Return the [x, y] coordinate for the center point of the cell that contains the specified text.  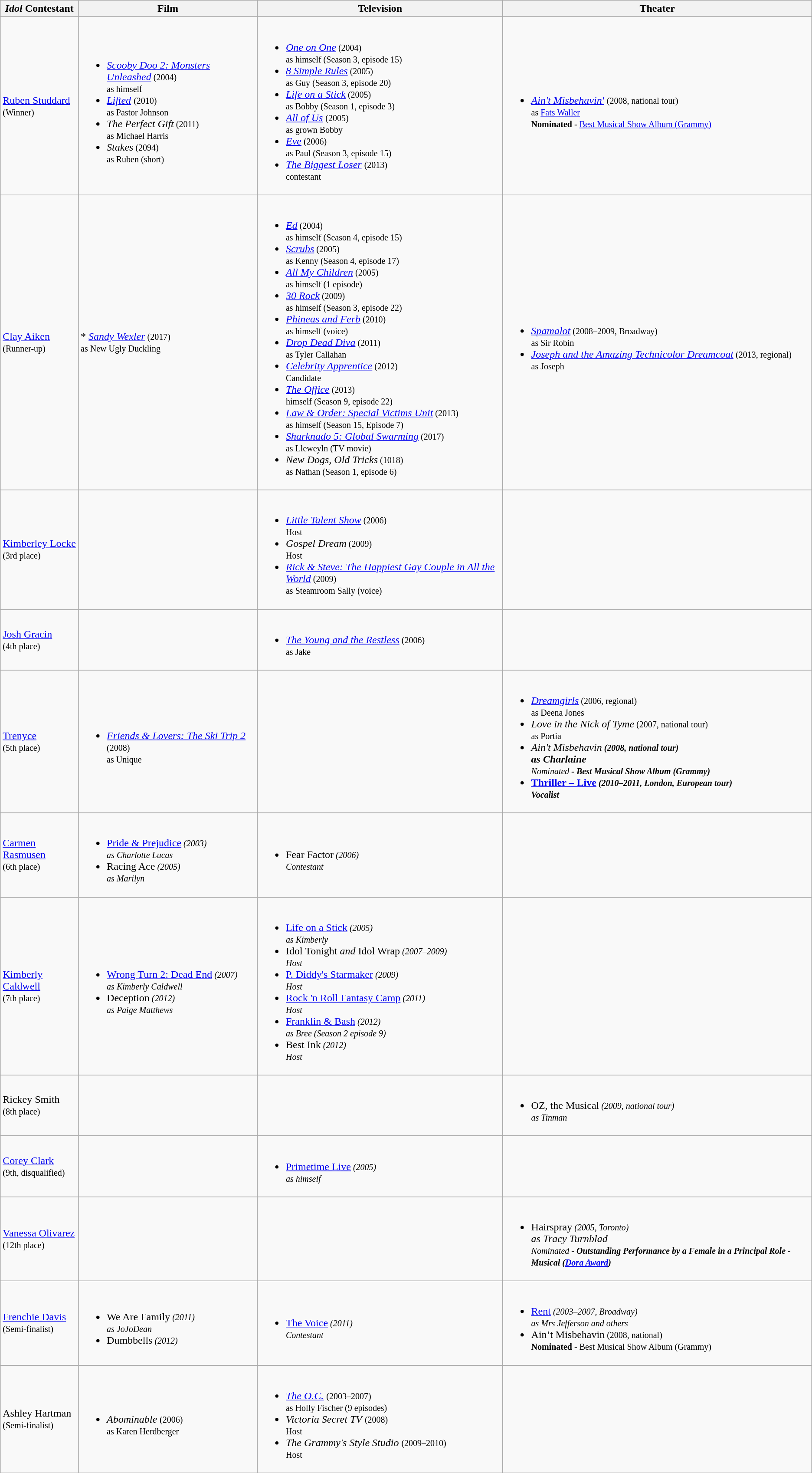
Pride & Prejudice (2003)as Charlotte LucasRacing Ace (2005)as Marilyn [168, 855]
Ain't Misbehavin' (2008, national tour)as Fats WallerNominated - Best Musical Show Album (Grammy) [657, 106]
Wrong Turn 2: Dead End (2007)as Kimberly CaldwellDeception (2012)as Paige Matthews [168, 986]
The Young and the Restless (2006)as Jake [380, 640]
Josh Gracin(4th place) [39, 640]
The Voice (2011)Contestant [380, 1323]
* Sandy Wexler (2017)as New Ugly Duckling [168, 342]
Vanessa Olivarez(12th place) [39, 1239]
Fear Factor (2006)Contestant [380, 855]
Kimberly Caldwell(7th place) [39, 986]
Scooby Doo 2: Monsters Unleashed (2004)as himselfLifted (2010)as Pastor JohnsonThe Perfect Gift (2011)as Michael Harris Stakes (2094)as Ruben (short) [168, 106]
Little Talent Show (2006)HostGospel Dream (2009)HostRick & Steve: The Happiest Gay Couple in All the World (2009)as Steamroom Sally (voice) [380, 549]
Spamalot (2008–2009, Broadway)as Sir RobinJoseph and the Amazing Technicolor Dreamcoat (2013, regional)as Joseph [657, 342]
Television [380, 9]
Ruben Studdard(Winner) [39, 106]
Film [168, 9]
Carmen Rasmusen(6th place) [39, 855]
Trenyce(5th place) [39, 741]
Theater [657, 9]
We Are Family (2011)as JoJoDeanDumbbells (2012) [168, 1323]
Friends & Lovers: The Ski Trip 2 (2008)as Unique [168, 741]
Abominable (2006)as Karen Herdberger [168, 1419]
Corey Clark(9th, disqualified) [39, 1166]
Primetime Live (2005)as himself [380, 1166]
Kimberley Locke(3rd place) [39, 549]
Clay Aiken(Runner-up) [39, 342]
Idol Contestant [39, 9]
Rickey Smith(8th place) [39, 1105]
Rent (2003–2007, Broadway)as Mrs Jefferson and othersAin’t Misbehavin (2008, national)Nominated - Best Musical Show Album (Grammy) [657, 1323]
Hairspray (2005, Toronto)as Tracy TurnbladNominated - Outstanding Performance by a Female in a Principal Role - Musical (Dora Award) [657, 1239]
Ashley Hartman(Semi-finalist) [39, 1419]
The O.C. (2003–2007)as Holly Fischer (9 episodes)Victoria Secret TV (2008)HostThe Grammy's Style Studio (2009–2010)Host [380, 1419]
Frenchie Davis(Semi-finalist) [39, 1323]
OZ, the Musical (2009, national tour)as Tinman [657, 1105]
